Identify which cell holds the provided text, then report its [x, y] central coordinate. 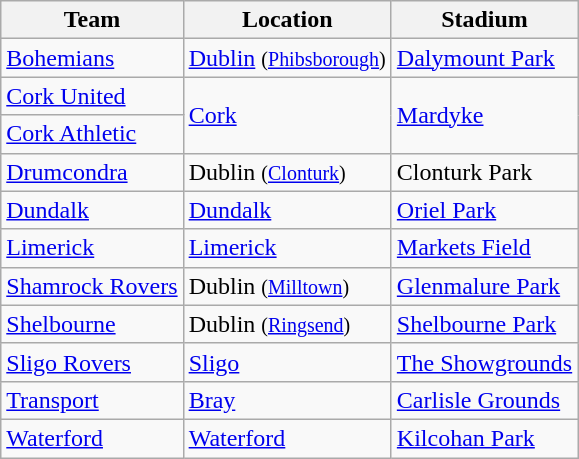
Clonturk Park [484, 172]
Stadium [484, 20]
Dublin (Ringsend) [287, 324]
Carlisle Grounds [484, 400]
Shelbourne Park [484, 324]
Team [92, 20]
Bohemians [92, 58]
The Showgrounds [484, 362]
Location [287, 20]
Dalymount Park [484, 58]
Dublin (Phibsborough) [287, 58]
Cork United [92, 96]
Sligo [287, 362]
Oriel Park [484, 210]
Mardyke [484, 115]
Cork Athletic [92, 134]
Sligo Rovers [92, 362]
Shelbourne [92, 324]
Shamrock Rovers [92, 286]
Dublin (Clonturk) [287, 172]
Cork [287, 115]
Dublin (Milltown) [287, 286]
Drumcondra [92, 172]
Markets Field [484, 248]
Transport [92, 400]
Glenmalure Park [484, 286]
Bray [287, 400]
Kilcohan Park [484, 438]
